Extract the [x, y] coordinate from the center of the cell holding the provided text.  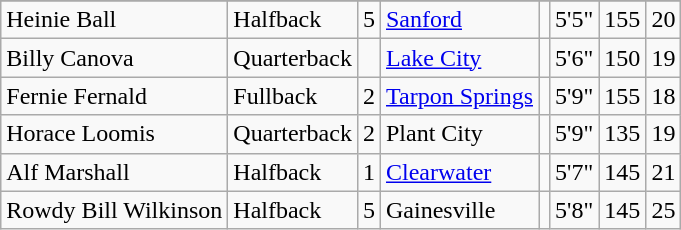
Lake City [459, 58]
21 [664, 172]
5'7" [574, 172]
5'8" [574, 210]
Fullback [293, 96]
Tarpon Springs [459, 96]
135 [622, 134]
20 [664, 20]
5'6" [574, 58]
Rowdy Bill Wilkinson [114, 210]
Plant City [459, 134]
25 [664, 210]
Heinie Ball [114, 20]
Horace Loomis [114, 134]
5'5" [574, 20]
Billy Canova [114, 58]
Sanford [459, 20]
18 [664, 96]
150 [622, 58]
Alf Marshall [114, 172]
Fernie Fernald [114, 96]
Clearwater [459, 172]
1 [368, 172]
Gainesville [459, 210]
